For the text-containing cell, return its midpoint in (X, Y) coordinate format. 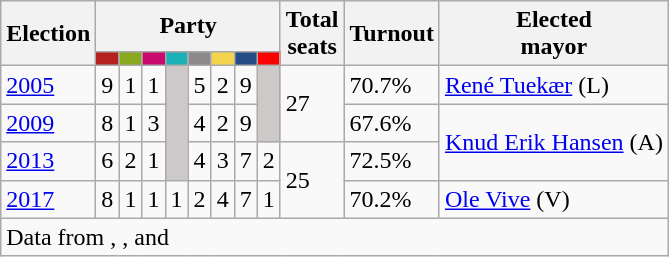
70.7% (392, 85)
67.6% (392, 123)
Election (48, 34)
25 (312, 180)
6 (108, 161)
2005 (48, 85)
2009 (48, 123)
Electedmayor (554, 34)
Ole Vive (V) (554, 199)
72.5% (392, 161)
70.2% (392, 199)
Knud Erik Hansen (A) (554, 142)
2017 (48, 199)
Totalseats (312, 34)
Turnout (392, 34)
René Tuekær (L) (554, 85)
27 (312, 104)
5 (200, 85)
Data from , , and (335, 237)
2013 (48, 161)
Party (188, 26)
